Detect which cell encompasses the target text, then output its [x, y] center coordinate. 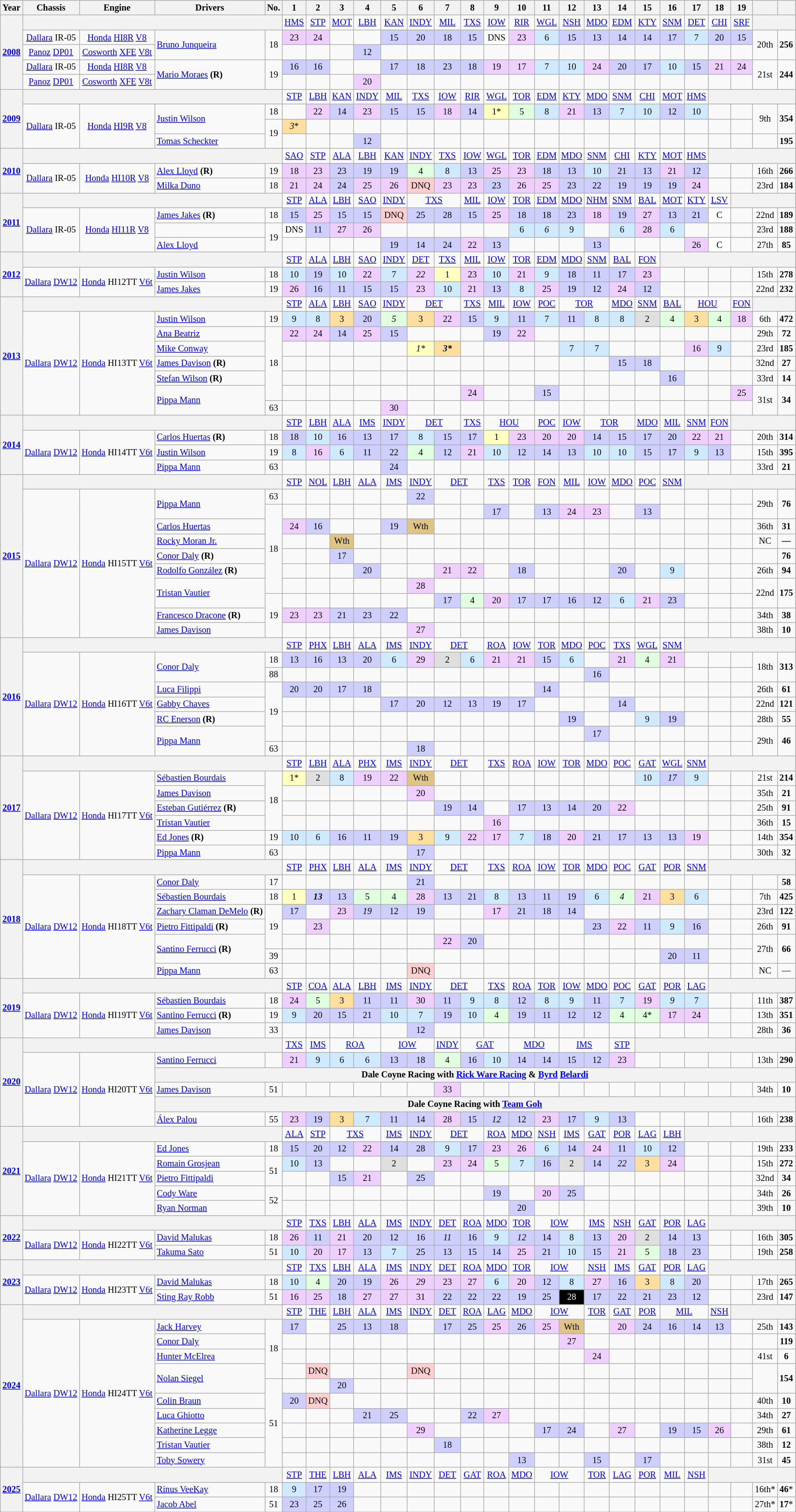
2016 [11, 697]
2013 [11, 356]
35th [765, 793]
6th [765, 319]
Alex Lloyd [210, 245]
LSV [719, 200]
Cody Ware [210, 1193]
41st [765, 1356]
Bruno Junqueira [210, 45]
272 [786, 1164]
Takuma Sato [210, 1252]
88 [274, 675]
94 [786, 571]
189 [786, 215]
Colin Braun [210, 1401]
214 [786, 778]
Ed Jones [210, 1149]
RC Enerson (R) [210, 719]
119 [786, 1341]
2015 [11, 556]
Nolan Siegel [210, 1378]
30th [765, 852]
Sting Ray Robb [210, 1297]
18th [765, 667]
2014 [11, 445]
184 [786, 185]
Alex Lloyd (R) [210, 171]
72 [786, 334]
17th [765, 1282]
85 [786, 245]
2011 [11, 223]
Honda HI19TT V6t [117, 1015]
266 [786, 171]
Honda HI24TT V6t [117, 1393]
387 [786, 1000]
66 [786, 948]
Honda HI23TT V6t [117, 1289]
Romain Grosjean [210, 1164]
Rodolfo González (R) [210, 571]
305 [786, 1238]
Honda HI20TT V6t [117, 1089]
Luca Filippi [210, 690]
244 [786, 74]
Chassis [51, 7]
122 [786, 911]
Conor Daly (R) [210, 556]
No. [274, 7]
313 [786, 667]
4* [647, 1015]
Honda HI11R V8 [117, 230]
14th [765, 837]
39 [274, 956]
Honda HI17TT V6t [117, 815]
58 [786, 882]
27th* [765, 1505]
Honda HI16TT V6t [117, 704]
2018 [11, 918]
Zachary Claman DeMelo (R) [210, 911]
188 [786, 230]
351 [786, 1015]
Hunter McElrea [210, 1356]
2017 [11, 808]
154 [786, 1378]
2008 [11, 52]
Luca Ghiotto [210, 1416]
147 [786, 1297]
Rinus VeeKay [210, 1490]
258 [786, 1252]
COA [318, 986]
Engine [117, 7]
16th* [765, 1490]
52 [274, 1200]
2020 [11, 1082]
Honda HI25TT V6t [117, 1497]
265 [786, 1282]
472 [786, 319]
233 [786, 1149]
195 [786, 141]
Pietro Fittipaldi (R) [210, 926]
Katherine Legge [210, 1430]
Francesco Dracone (R) [210, 615]
Mike Conway [210, 348]
Gabby Chaves [210, 704]
395 [786, 452]
Dale Coyne Racing with Team Goh [475, 1104]
45 [786, 1460]
2009 [11, 119]
Toby Sowery [210, 1460]
Honda HI22TT V6t [117, 1245]
46* [786, 1490]
39th [765, 1208]
Honda HI18TT V6t [117, 926]
Álex Palou [210, 1119]
Drivers [210, 7]
Honda HI15TT V6t [117, 564]
2023 [11, 1282]
Honda HI21TT V6t [117, 1178]
Dale Coyne Racing with Rick Ware Racing & Byrd Belardi [475, 1075]
Rocky Moran Jr. [210, 541]
17* [786, 1505]
314 [786, 437]
Santino Ferrucci [210, 1060]
38 [786, 615]
32 [786, 852]
Honda HI12TT V6t [117, 282]
143 [786, 1327]
SRF [741, 22]
9th [765, 119]
2021 [11, 1171]
2019 [11, 1008]
Honda HI13TT V6t [117, 363]
11th [765, 1000]
Ryan Norman [210, 1208]
238 [786, 1119]
Honda HI14TT V6t [117, 452]
2025 [11, 1489]
Jack Harvey [210, 1327]
Pietro Fittipaldi [210, 1178]
36 [786, 1030]
121 [786, 704]
Honda HI9R V8 [117, 126]
290 [786, 1060]
Milka Duno [210, 185]
Honda HI10R V8 [117, 178]
Ana Beatriz [210, 334]
2024 [11, 1386]
Carlos Huertas [210, 526]
Stefan Wilson (R) [210, 378]
232 [786, 289]
40th [765, 1401]
Mario Moraes (R) [210, 74]
7th [765, 897]
Carlos Huertas (R) [210, 437]
256 [786, 45]
James Jakes (R) [210, 215]
2012 [11, 274]
278 [786, 274]
Year [11, 7]
2010 [11, 171]
Jacob Abel [210, 1505]
2022 [11, 1237]
Tomas Scheckter [210, 141]
James Jakes [210, 289]
185 [786, 348]
175 [786, 593]
James Davison (R) [210, 363]
46 [786, 741]
NHM [597, 200]
Esteban Gutiérrez (R) [210, 808]
Ed Jones (R) [210, 837]
NOL [318, 482]
425 [786, 897]
